Output the [X, Y] coordinate of the center of the cell containing the given text.  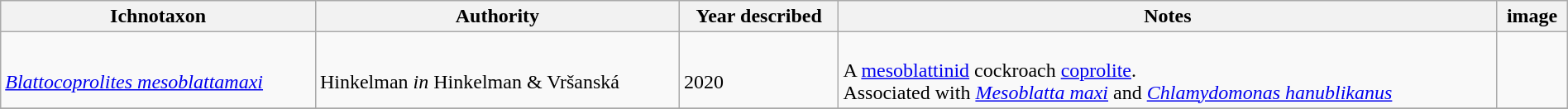
image [1532, 17]
Notes [1168, 17]
Year described [759, 17]
A mesoblattinid cockroach coprolite.Associated with Mesoblatta maxi and Chlamydomonas hanublikanus [1168, 70]
Ichnotaxon [159, 17]
Hinkelman in Hinkelman & Vršanská [497, 70]
2020 [759, 70]
Authority [497, 17]
Blattocoprolites mesoblattamaxi [159, 70]
